Find where the given text appears and provide that cell's center as [x, y] coordinate. 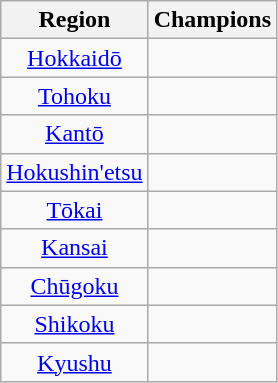
Shikoku [74, 324]
Kyushu [74, 362]
Hokushin'etsu [74, 172]
Champions [212, 20]
Kansai [74, 248]
Region [74, 20]
Chūgoku [74, 286]
Tohoku [74, 96]
Hokkaidō [74, 58]
Tōkai [74, 210]
Kantō [74, 134]
